Extract the (x, y) coordinate from the center of the cell holding the provided text.  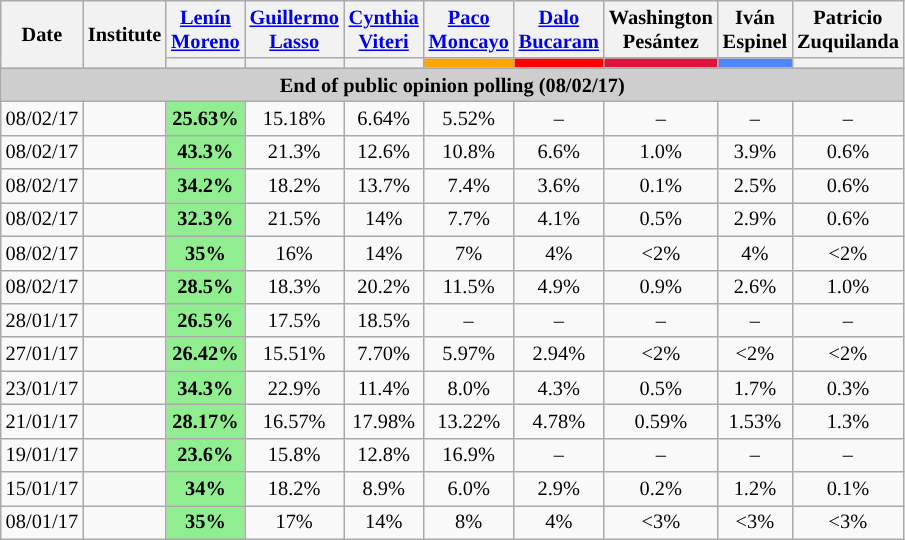
15/01/17 (42, 489)
20.2% (384, 287)
2.6% (755, 287)
13.7% (384, 186)
22.9% (294, 388)
7.7% (469, 219)
17% (294, 522)
18.5% (384, 320)
4.9% (559, 287)
18.3% (294, 287)
Institute (124, 34)
6.6% (559, 152)
27/01/17 (42, 354)
08/01/17 (42, 522)
1.2% (755, 489)
23/01/17 (42, 388)
PacoMoncayo (469, 29)
21.3% (294, 152)
12.6% (384, 152)
5.52% (469, 118)
43.3% (205, 152)
15.8% (294, 455)
26.5% (205, 320)
PatricioZuquilanda (848, 29)
4.78% (559, 421)
21.5% (294, 219)
11.5% (469, 287)
21/01/17 (42, 421)
7.4% (469, 186)
25.63% (205, 118)
16.57% (294, 421)
7% (469, 253)
0.3% (848, 388)
4.3% (559, 388)
19/01/17 (42, 455)
2.94% (559, 354)
0.2% (661, 489)
6.0% (469, 489)
28.5% (205, 287)
16.9% (469, 455)
13.22% (469, 421)
0.59% (661, 421)
28.17% (205, 421)
GuillermoLasso (294, 29)
28/01/17 (42, 320)
4.1% (559, 219)
11.4% (384, 388)
3.6% (559, 186)
34% (205, 489)
CynthiaViteri (384, 29)
WashingtonPesántez (661, 29)
5.97% (469, 354)
3.9% (755, 152)
LenínMoreno (205, 29)
8.9% (384, 489)
8.0% (469, 388)
IvánEspinel (755, 29)
1.3% (848, 421)
Date (42, 34)
16% (294, 253)
10.8% (469, 152)
DaloBucaram (559, 29)
23.6% (205, 455)
8% (469, 522)
1.7% (755, 388)
34.2% (205, 186)
1.53% (755, 421)
0.9% (661, 287)
17.5% (294, 320)
7.70% (384, 354)
15.18% (294, 118)
15.51% (294, 354)
6.64% (384, 118)
26.42% (205, 354)
32.3% (205, 219)
12.8% (384, 455)
2.5% (755, 186)
17.98% (384, 421)
34.3% (205, 388)
End of public opinion polling (08/02/17) (452, 85)
